For the text-containing cell, return its midpoint in (X, Y) coordinate format. 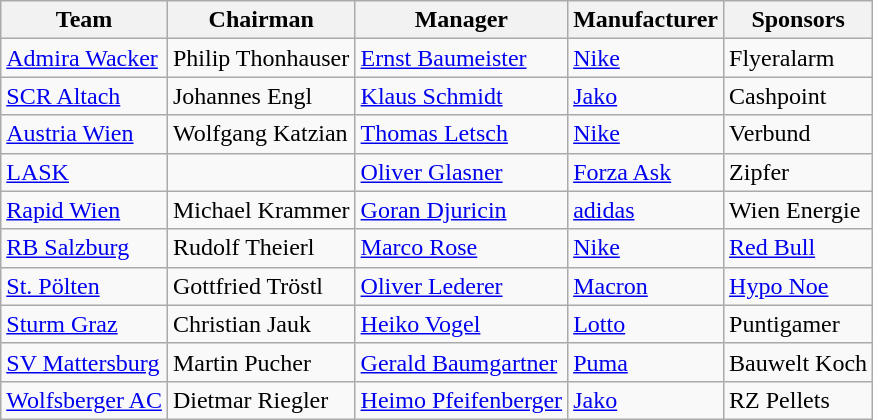
Macron (646, 286)
Sturm Graz (84, 324)
Rudolf Theierl (261, 248)
Lotto (646, 324)
St. Pölten (84, 286)
Puma (646, 362)
Forza Ask (646, 172)
Zipfer (798, 172)
Hypo Noe (798, 286)
Klaus Schmidt (462, 96)
Manufacturer (646, 20)
RZ Pellets (798, 400)
LASK (84, 172)
Red Bull (798, 248)
Thomas Letsch (462, 134)
Oliver Lederer (462, 286)
SV Mattersburg (84, 362)
Philip Thonhauser (261, 58)
Heimo Pfeifenberger (462, 400)
Marco Rose (462, 248)
Wolfsberger AC (84, 400)
Chairman (261, 20)
Team (84, 20)
RB Salzburg (84, 248)
Dietmar Riegler (261, 400)
Martin Pucher (261, 362)
SCR Altach (84, 96)
Manager (462, 20)
Sponsors (798, 20)
Wolfgang Katzian (261, 134)
Bauwelt Koch (798, 362)
Gerald Baumgartner (462, 362)
Admira Wacker (84, 58)
Flyeralarm (798, 58)
Verbund (798, 134)
Goran Djuricin (462, 210)
Christian Jauk (261, 324)
Puntigamer (798, 324)
Ernst Baumeister (462, 58)
Johannes Engl (261, 96)
Oliver Glasner (462, 172)
Rapid Wien (84, 210)
Heiko Vogel (462, 324)
Austria Wien (84, 134)
Michael Krammer (261, 210)
adidas (646, 210)
Wien Energie (798, 210)
Cashpoint (798, 96)
Gottfried Tröstl (261, 286)
